Return the (x, y) coordinate for the center point of the cell that contains the specified text.  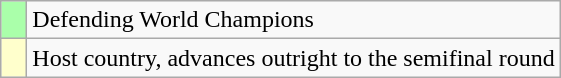
Defending World Champions (294, 20)
Host country, advances outright to the semifinal round (294, 58)
